Scan for the cell matching the given text and deliver its (X, Y) coordinate at center. 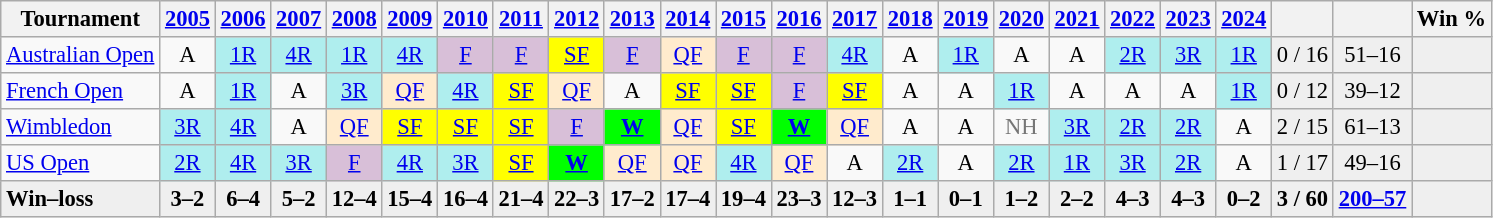
2020 (1022, 19)
2011 (521, 19)
2023 (1188, 19)
17–2 (632, 199)
21–4 (521, 199)
Win–loss (80, 199)
Wimbledon (80, 127)
1–1 (910, 199)
Win % (1452, 19)
2006 (243, 19)
2024 (1244, 19)
39–12 (1372, 91)
2 / 15 (1303, 127)
2012 (577, 19)
15–4 (410, 199)
22–3 (577, 199)
2010 (466, 19)
61–13 (1372, 127)
Tournament (80, 19)
200–57 (1372, 199)
3–2 (188, 199)
2022 (1133, 19)
US Open (80, 163)
0–1 (966, 199)
19–4 (744, 199)
3 / 60 (1303, 199)
5–2 (299, 199)
1–2 (1022, 199)
2021 (1077, 19)
2008 (354, 19)
0 / 16 (1303, 55)
Australian Open (80, 55)
0–2 (1244, 199)
17–4 (688, 199)
2018 (910, 19)
49–16 (1372, 163)
NH (1022, 127)
2013 (632, 19)
2017 (855, 19)
2016 (799, 19)
2007 (299, 19)
2015 (744, 19)
51–16 (1372, 55)
1 / 17 (1303, 163)
6–4 (243, 199)
0 / 12 (1303, 91)
23–3 (799, 199)
2009 (410, 19)
12–4 (354, 199)
12–3 (855, 199)
16–4 (466, 199)
French Open (80, 91)
2014 (688, 19)
2019 (966, 19)
2005 (188, 19)
2–2 (1077, 199)
